Return the (X, Y) coordinate for the center point of the cell that contains the specified text.  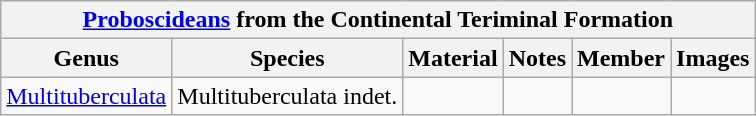
Species (288, 58)
Multituberculata indet. (288, 96)
Proboscideans from the Continental Teriminal Formation (378, 20)
Multituberculata (86, 96)
Material (453, 58)
Images (713, 58)
Member (622, 58)
Genus (86, 58)
Notes (537, 58)
